For the text-containing cell, return its midpoint in [x, y] coordinate format. 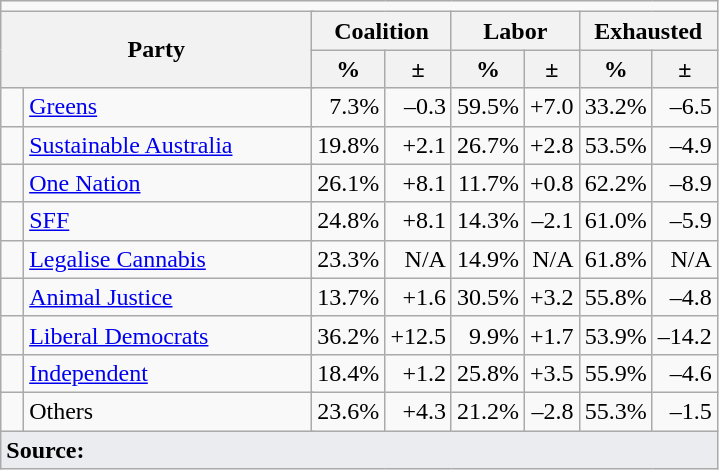
19.8% [348, 145]
55.3% [616, 411]
+2.1 [418, 145]
18.4% [348, 373]
–1.5 [684, 411]
55.9% [616, 373]
53.9% [616, 335]
Legalise Cannabis [168, 259]
Liberal Democrats [168, 335]
21.2% [488, 411]
Independent [168, 373]
+1.6 [418, 297]
25.8% [488, 373]
55.8% [616, 297]
14.9% [488, 259]
23.6% [348, 411]
Source: [360, 449]
+3.5 [552, 373]
–4.9 [684, 145]
One Nation [168, 183]
Animal Justice [168, 297]
36.2% [348, 335]
24.8% [348, 221]
Sustainable Australia [168, 145]
+1.7 [552, 335]
Greens [168, 107]
30.5% [488, 297]
+7.0 [552, 107]
Others [168, 411]
+12.5 [418, 335]
53.5% [616, 145]
Labor [515, 31]
9.9% [488, 335]
+4.3 [418, 411]
Party [156, 50]
–8.9 [684, 183]
–5.9 [684, 221]
23.3% [348, 259]
61.0% [616, 221]
–4.6 [684, 373]
26.7% [488, 145]
Coalition [382, 31]
–14.2 [684, 335]
62.2% [616, 183]
11.7% [488, 183]
–2.8 [552, 411]
13.7% [348, 297]
–6.5 [684, 107]
7.3% [348, 107]
–2.1 [552, 221]
–0.3 [418, 107]
+0.8 [552, 183]
33.2% [616, 107]
14.3% [488, 221]
+2.8 [552, 145]
26.1% [348, 183]
61.8% [616, 259]
+1.2 [418, 373]
–4.8 [684, 297]
59.5% [488, 107]
SFF [168, 221]
+3.2 [552, 297]
Exhausted [648, 31]
